Scan for the cell matching the given text and deliver its (x, y) coordinate at center. 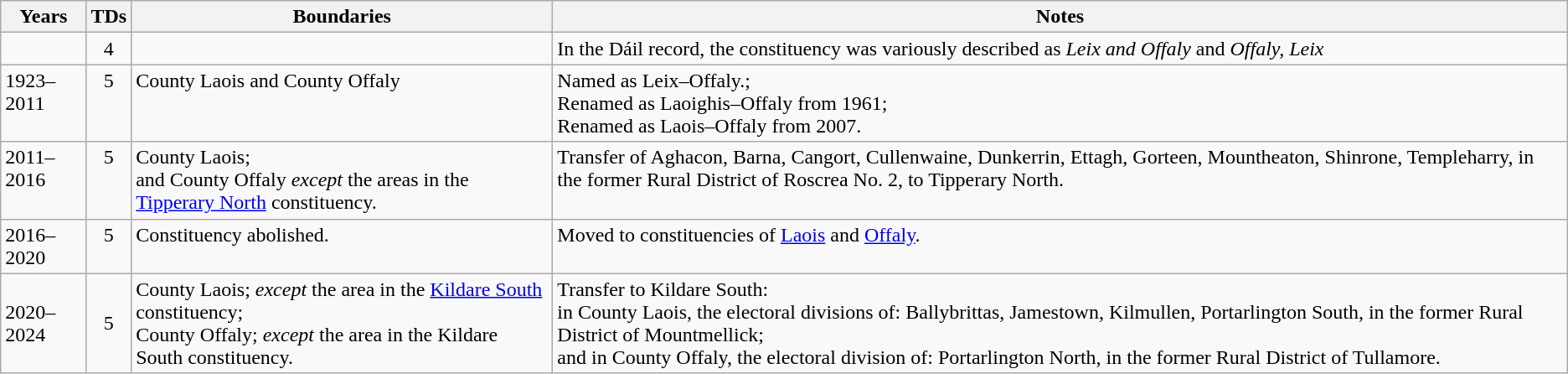
2011–2016 (44, 180)
In the Dáil record, the constituency was variously described as Leix and Offaly and Offaly, Leix (1060, 49)
4 (109, 49)
2016–2020 (44, 247)
TDs (109, 17)
County Laois; except the area in the Kildare South constituency;County Offaly; except the area in the Kildare South constituency. (342, 324)
Moved to constituencies of Laois and Offaly. (1060, 247)
County Laois and County Offaly (342, 103)
County Laois;and County Offaly except the areas in the Tipperary North constituency. (342, 180)
Notes (1060, 17)
Years (44, 17)
Named as Leix–Offaly.;Renamed as Laoighis–Offaly from 1961;Renamed as Laois–Offaly from 2007. (1060, 103)
Boundaries (342, 17)
1923–2011 (44, 103)
Constituency abolished. (342, 247)
2020–2024 (44, 324)
